Determine the (x, y) coordinate at the center of the cell enclosing the given text.  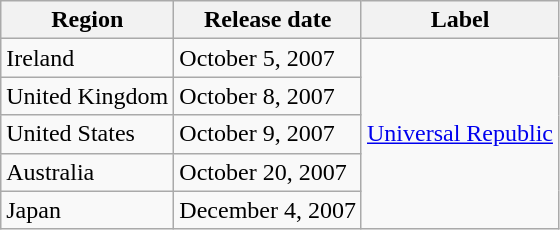
Region (88, 20)
Australia (88, 172)
United States (88, 134)
October 9, 2007 (268, 134)
Label (460, 20)
United Kingdom (88, 96)
Universal Republic (460, 134)
October 20, 2007 (268, 172)
Release date (268, 20)
October 8, 2007 (268, 96)
December 4, 2007 (268, 210)
Japan (88, 210)
October 5, 2007 (268, 58)
Ireland (88, 58)
